Capture the cell that displays the provided text and extract its (x, y) central coordinate. 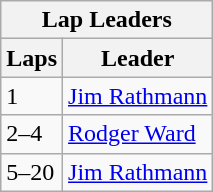
Laps (32, 58)
Leader (138, 58)
Lap Leaders (107, 20)
2–4 (32, 134)
5–20 (32, 172)
1 (32, 96)
Rodger Ward (138, 134)
